Locate the cell with the specified text and output its (x, y) center coordinate. 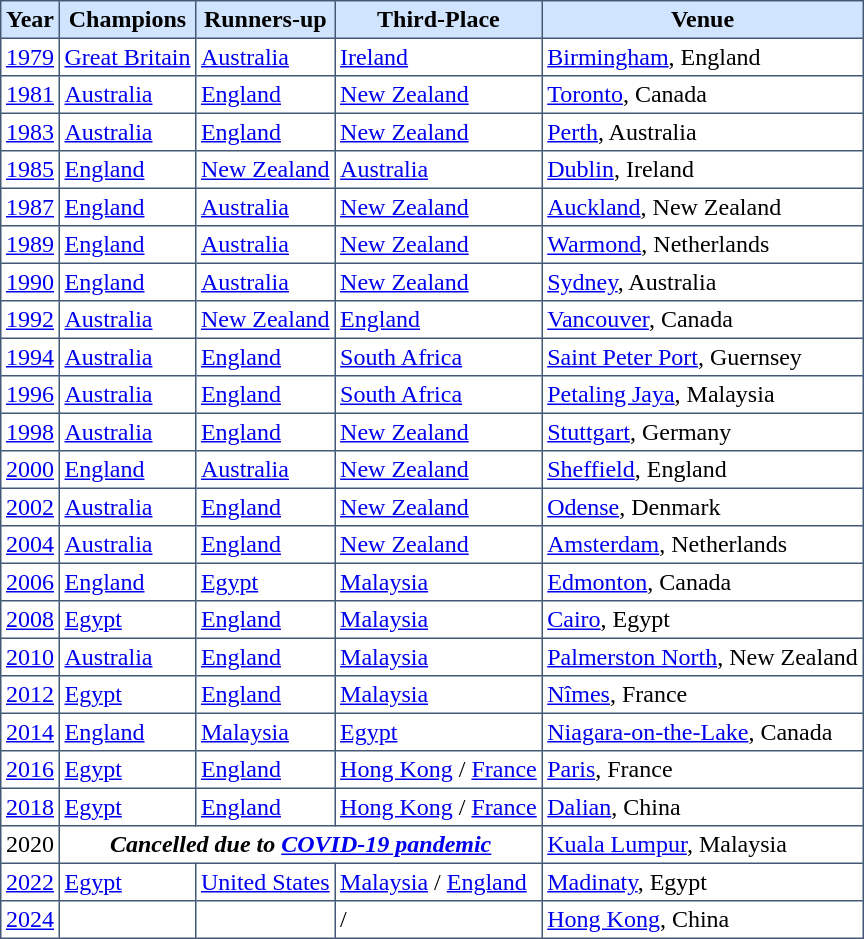
Kuala Lumpur, Malaysia (702, 845)
Birmingham, England (702, 57)
2006 (30, 582)
Madinaty, Egypt (702, 882)
Runners-up (266, 20)
Venue (702, 20)
Cancelled due to COVID-19 pandemic (300, 845)
2024 (30, 920)
1990 (30, 282)
Dalian, China (702, 807)
Champions (127, 20)
1989 (30, 245)
1994 (30, 357)
1992 (30, 320)
Edmonton, Canada (702, 582)
Third-Place (438, 20)
Hong Kong, China (702, 920)
2004 (30, 545)
Paris, France (702, 770)
Petaling Jaya, Malaysia (702, 395)
Saint Peter Port, Guernsey (702, 357)
1979 (30, 57)
1996 (30, 395)
Warmond, Netherlands (702, 245)
2002 (30, 507)
1983 (30, 132)
2012 (30, 695)
2016 (30, 770)
Stuttgart, Germany (702, 432)
Cairo, Egypt (702, 620)
1998 (30, 432)
Auckland, New Zealand (702, 207)
Amsterdam, Netherlands (702, 545)
Dublin, Ireland (702, 170)
2010 (30, 657)
2014 (30, 732)
2022 (30, 882)
Year (30, 20)
Ireland (438, 57)
Toronto, Canada (702, 95)
Sheffield, England (702, 470)
Palmerston North, New Zealand (702, 657)
Nîmes, France (702, 695)
Vancouver, Canada (702, 320)
2020 (30, 845)
Niagara-on-the-Lake, Canada (702, 732)
Odense, Denmark (702, 507)
United States (266, 882)
2008 (30, 620)
1981 (30, 95)
Malaysia / England (438, 882)
Great Britain (127, 57)
1987 (30, 207)
2018 (30, 807)
Perth, Australia (702, 132)
1985 (30, 170)
Sydney, Australia (702, 282)
/ (438, 920)
2000 (30, 470)
